Determine the [X, Y] coordinate at the center of the cell enclosing the given text.  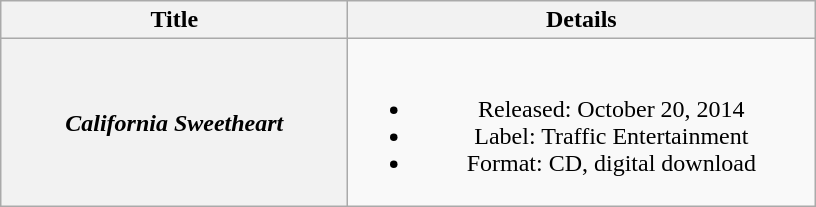
Details [582, 20]
Title [174, 20]
California Sweetheart [174, 122]
Released: October 20, 2014 Label: Traffic EntertainmentFormat: CD, digital download [582, 122]
